Detect which cell encompasses the target text, then output its [x, y] center coordinate. 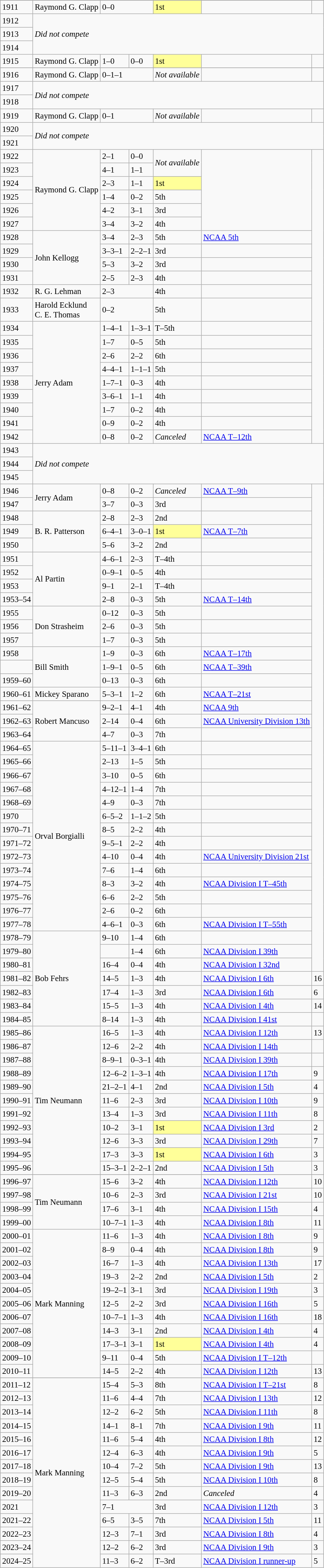
1939 [17, 396]
2–5 [115, 278]
NCAA T–9th [257, 491]
7 [318, 1141]
8–5 [115, 830]
21–2–1 [115, 1087]
NCAA T–14th [257, 599]
2021–22 [17, 1520]
1931 [17, 278]
6 [318, 992]
1–1–2 [141, 816]
15–6 [115, 1182]
1925 [17, 197]
9–10 [115, 938]
1991–92 [17, 1114]
NCAA T–17th [257, 654]
3–7 [115, 504]
1953–54 [17, 599]
1942 [17, 437]
1951 [17, 559]
3–4–1 [141, 748]
1–7–1 [115, 383]
0–1 [127, 116]
6–5–2 [115, 816]
1957 [17, 640]
0–13 [115, 681]
1972–73 [17, 857]
1967–68 [17, 789]
NCAA T–39th [257, 667]
1918 [17, 102]
1956 [17, 627]
12–6–2 [115, 1073]
2022–23 [17, 1534]
14–1 [115, 1426]
Bob Fehrs [66, 979]
2006–07 [17, 1317]
1945 [17, 477]
6–4–1 [115, 531]
2016–17 [17, 1453]
1998–99 [17, 1209]
16–7 [115, 1263]
15–5 [115, 1006]
NCAA Division I 41st [257, 1019]
6–5 [115, 1520]
2009–10 [17, 1358]
1983–84 [17, 1006]
1–1–1 [141, 369]
1949 [17, 531]
2017–18 [17, 1466]
1913 [17, 34]
T–3rd [177, 1561]
16 [318, 979]
1914 [17, 48]
17–6 [115, 1209]
NCAA T–12th [257, 437]
1921 [17, 143]
1952 [17, 572]
1964–65 [17, 748]
1941 [17, 423]
9–5–1 [115, 843]
1982–83 [17, 992]
3–3–1 [115, 251]
1933 [17, 310]
8–1 [141, 1426]
17 [318, 1263]
19–2–1 [115, 1290]
8th [177, 1385]
NCAA T–7th [257, 531]
1989–90 [17, 1087]
1–5 [141, 762]
1937 [17, 369]
1977–78 [17, 925]
1965–66 [17, 762]
8–9 [115, 1249]
NCAA 9th [257, 708]
NCAA Division I 14th [257, 1046]
1934 [17, 329]
1946 [17, 491]
1980–81 [17, 965]
1–4–1 [115, 329]
1928 [17, 237]
NCAA Division I 19th [257, 1290]
7–6 [115, 870]
14–3 [115, 1331]
1968–69 [17, 802]
1930 [17, 264]
Al Partin [66, 579]
1973–74 [17, 870]
2021 [17, 1507]
10–6 [115, 1195]
3–10 [115, 775]
1916 [17, 75]
9–11 [115, 1358]
0–9 [115, 423]
1927 [17, 224]
1923 [17, 170]
NCAA Division I T–21st [257, 1385]
R. G. Lehman [66, 291]
1–9–1 [115, 667]
John Kellogg [66, 258]
4–12–1 [115, 789]
1963–64 [17, 735]
16–4 [115, 965]
NCAA Division I 17th [257, 1073]
1958 [17, 654]
1922 [17, 156]
2000–01 [17, 1236]
4–2 [115, 210]
NCAA Division I T–45th [257, 884]
1924 [17, 183]
1988–89 [17, 1073]
8–3 [115, 884]
3–6–1 [115, 396]
1974–75 [17, 884]
3–5 [141, 1520]
1947 [17, 504]
6–6 [115, 897]
1917 [17, 88]
5–6 [115, 545]
2007–08 [17, 1331]
7–2 [141, 1466]
NCAA Division I 3rd [257, 1128]
5–11–1 [115, 748]
2014–15 [17, 1426]
2012–13 [17, 1398]
2004–05 [17, 1290]
Orval Borgialli [66, 836]
NCAA Division I 29th [257, 1141]
1975–76 [17, 897]
1955 [17, 613]
10–2 [115, 1128]
Don Strasheim [66, 626]
1950 [17, 545]
1940 [17, 410]
2023–24 [17, 1547]
2008–09 [17, 1344]
15–4 [115, 1385]
1979–80 [17, 952]
17–4 [115, 992]
1932 [17, 291]
2002–03 [17, 1263]
2019–20 [17, 1493]
NCAA Division I T–55th [257, 925]
2011–12 [17, 1385]
1999–00 [17, 1222]
Bill Smith [66, 667]
8–14 [115, 1019]
1–9 [115, 654]
19–3 [115, 1277]
10–4 [115, 1466]
1981–82 [17, 979]
2001–02 [17, 1249]
8–9–1 [115, 1060]
1943 [17, 450]
1992–93 [17, 1128]
18 [318, 1317]
1993–94 [17, 1141]
1995–96 [17, 1168]
1984–85 [17, 1019]
NCAA University Division 13th [257, 721]
NCAA T–21st [257, 694]
4–7 [115, 735]
2018–19 [17, 1480]
1911 [17, 7]
4–10 [115, 857]
NCAA Division I 32nd [257, 965]
1987–88 [17, 1060]
T–5th [177, 329]
1970–71 [17, 830]
1944 [17, 464]
0–9–1 [115, 572]
0–12 [115, 613]
0–1–1 [127, 75]
1960–61 [17, 694]
1–2 [141, 694]
5–3–1 [115, 694]
0–3–1 [141, 1060]
9–2–1 [115, 708]
3–0–1 [141, 531]
2024–25 [17, 1561]
1915 [17, 61]
NCAA University Division 21st [257, 857]
2015–16 [17, 1439]
Harold Ecklund C. E. Thomas [66, 310]
17–3–1 [115, 1344]
2–13 [115, 762]
14 [318, 1006]
1966–67 [17, 775]
1–0 [115, 61]
1953 [17, 586]
1948 [17, 518]
1919 [17, 116]
17–3 [115, 1155]
1997–98 [17, 1195]
1970 [17, 816]
1929 [17, 251]
12–4 [115, 1453]
2010–11 [17, 1371]
Robert Mancuso [66, 721]
1978–79 [17, 938]
9–1 [115, 586]
1962–63 [17, 721]
1935 [17, 342]
2–14 [115, 721]
13–4 [115, 1114]
12–3 [115, 1534]
NCAA Division I runner-up [257, 1561]
1976–77 [17, 911]
2013–14 [17, 1412]
NCAA Division I 15th [257, 1209]
4–9 [115, 802]
4–4–1 [115, 369]
NCAA Division I 21st [257, 1195]
16–5 [115, 1033]
NCAA 5th [257, 237]
1990–91 [17, 1100]
1959–60 [17, 681]
B. R. Patterson [66, 532]
1936 [17, 356]
Mickey Sparano [66, 694]
1961–62 [17, 708]
1986–87 [17, 1046]
1920 [17, 129]
1996–97 [17, 1182]
1926 [17, 210]
1912 [17, 21]
NCAA Division I T–12th [257, 1358]
4–4 [141, 1398]
1971–72 [17, 843]
2003–04 [17, 1277]
2005–06 [17, 1304]
1985–86 [17, 1033]
1938 [17, 383]
15–3–1 [115, 1168]
1994–95 [17, 1155]
